Identify which cell holds the provided text, then report its [x, y] central coordinate. 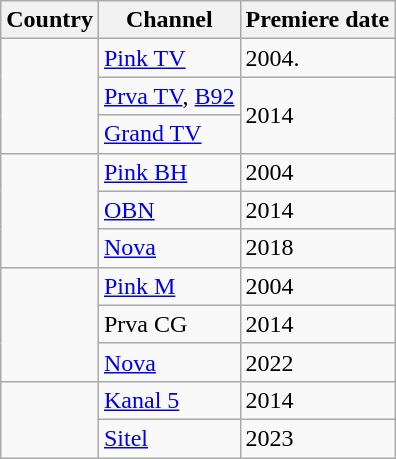
Grand TV [169, 134]
2004. [318, 58]
Channel [169, 20]
Country [50, 20]
2022 [318, 362]
Prva TV, B92 [169, 96]
Sitel [169, 438]
OBN [169, 210]
2018 [318, 248]
Pink M [169, 286]
Premiere date [318, 20]
Pink BH [169, 172]
Pink TV [169, 58]
Kanal 5 [169, 400]
2023 [318, 438]
Prva CG [169, 324]
